From the cell containing the given text, extract its center point as (X, Y) coordinate. 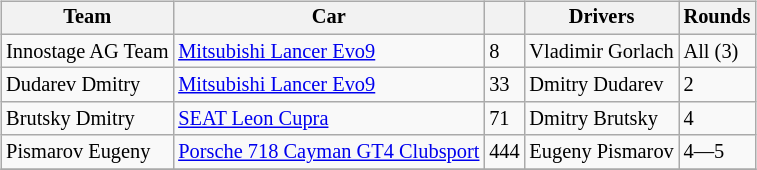
Drivers (602, 18)
Vladimir Gorlach (602, 51)
444 (504, 152)
SEAT Leon Cupra (328, 119)
33 (504, 85)
All (3) (718, 51)
Dudarev Dmitry (87, 85)
8 (504, 51)
4—5 (718, 152)
Eugeny Pismarov (602, 152)
Car (328, 18)
Dmitry Brutsky (602, 119)
71 (504, 119)
Brutsky Dmitry (87, 119)
Rounds (718, 18)
4 (718, 119)
Pismarov Eugeny (87, 152)
Innostage AG Team (87, 51)
Dmitry Dudarev (602, 85)
Team (87, 18)
2 (718, 85)
Porsche 718 Cayman GT4 Clubsport (328, 152)
